Locate the cell with the specified text and output its (X, Y) center coordinate. 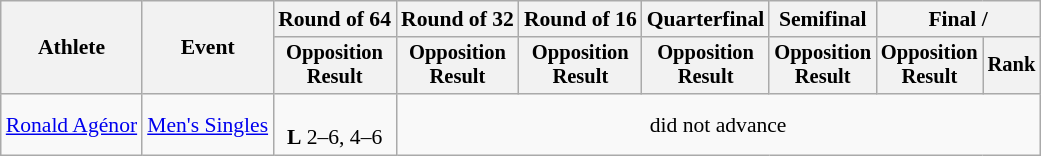
Round of 16 (580, 19)
Rank (1012, 66)
Semifinal (822, 19)
Round of 32 (458, 19)
Event (208, 48)
L 2–6, 4–6 (334, 124)
Round of 64 (334, 19)
Athlete (72, 48)
Ronald Agénor (72, 124)
Final / (958, 19)
Men's Singles (208, 124)
Quarterfinal (706, 19)
did not advance (718, 124)
